Determine the (x, y) coordinate at the center of the cell enclosing the given text.  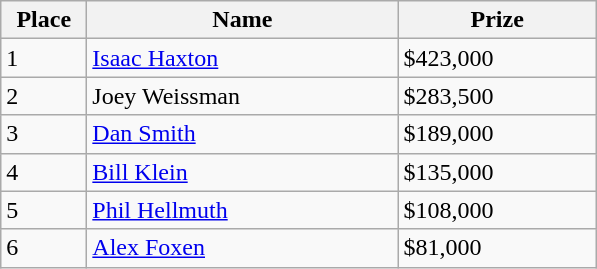
$283,500 (498, 96)
Place (44, 20)
1 (44, 58)
$423,000 (498, 58)
4 (44, 172)
6 (44, 248)
2 (44, 96)
$108,000 (498, 210)
Dan Smith (242, 134)
$81,000 (498, 248)
Bill Klein (242, 172)
Joey Weissman (242, 96)
$189,000 (498, 134)
Alex Foxen (242, 248)
$135,000 (498, 172)
Prize (498, 20)
5 (44, 210)
Name (242, 20)
3 (44, 134)
Isaac Haxton (242, 58)
Phil Hellmuth (242, 210)
